Extract the (x, y) coordinate from the center of the cell holding the provided text.  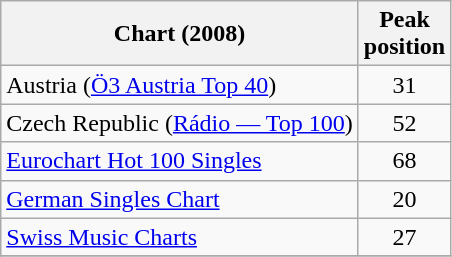
Peakposition (404, 34)
Eurochart Hot 100 Singles (180, 161)
52 (404, 123)
68 (404, 161)
Swiss Music Charts (180, 237)
Austria (Ö3 Austria Top 40) (180, 85)
20 (404, 199)
27 (404, 237)
Czech Republic (Rádio — Top 100) (180, 123)
31 (404, 85)
Chart (2008) (180, 34)
German Singles Chart (180, 199)
